Pinpoint the cell where the given text exists, returning its [X, Y] midpoint coordinate. 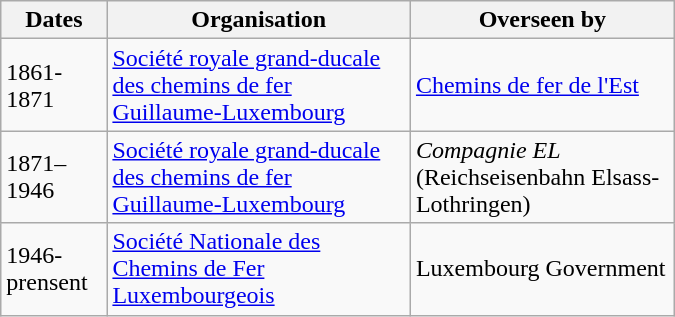
Chemins de fer de l'Est [542, 85]
Overseen by [542, 20]
Organisation [259, 20]
Compagnie EL (Reichseisenbahn Elsass-Lothringen) [542, 177]
1861-1871 [54, 85]
1871–1946 [54, 177]
Dates [54, 20]
Société Nationale des Chemins de Fer Luxembourgeois [259, 269]
1946-prensent [54, 269]
Luxembourg Government [542, 269]
